Capture the cell that displays the provided text and extract its [X, Y] central coordinate. 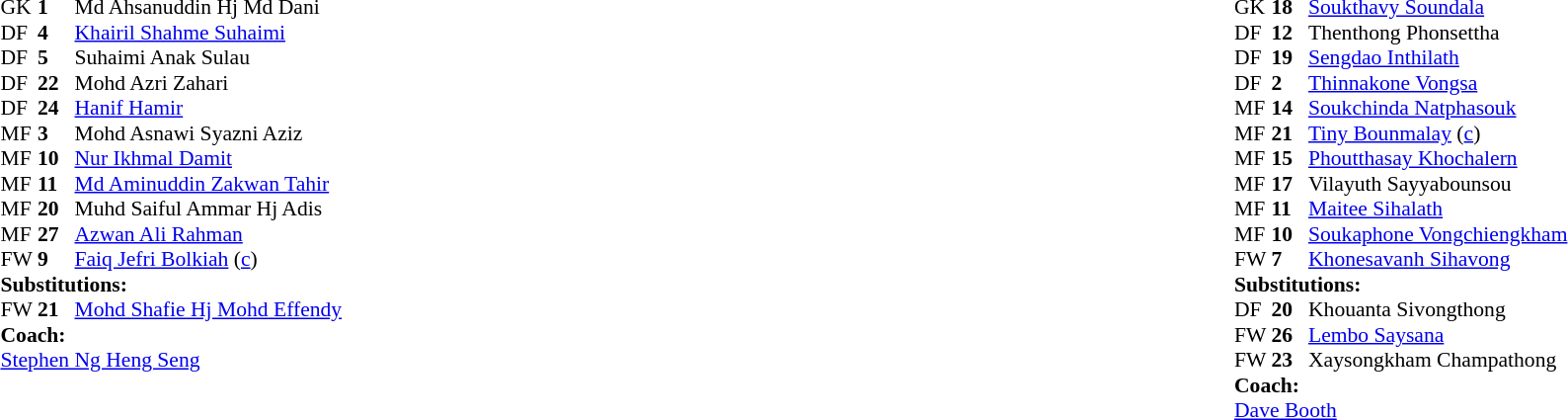
Phoutthasay Khochalern [1438, 159]
Khairil Shahme Suhaimi [209, 33]
4 [56, 33]
22 [56, 83]
Thinnakone Vongsa [1438, 83]
3 [56, 133]
5 [56, 58]
Soukchinda Natphasouk [1438, 108]
24 [56, 108]
Md Aminuddin Zakwan Tahir [209, 184]
19 [1291, 58]
9 [56, 260]
Maitee Sihalath [1438, 209]
Tiny Bounmalay (c) [1438, 133]
Hanif Hamir [209, 108]
15 [1291, 159]
Soukaphone Vongchiengkham [1438, 234]
Xaysongkham Champathong [1438, 361]
Muhd Saiful Ammar Hj Adis [209, 209]
14 [1291, 108]
Mohd Azri Zahari [209, 83]
17 [1291, 184]
23 [1291, 361]
2 [1291, 83]
Nur Ikhmal Damit [209, 159]
Sengdao Inthilath [1438, 58]
Azwan Ali Rahman [209, 234]
Thenthong Phonsettha [1438, 33]
27 [56, 234]
Lembo Saysana [1438, 335]
Khonesavanh Sihavong [1438, 260]
12 [1291, 33]
Mohd Asnawi Syazni Aziz [209, 133]
Vilayuth Sayyabounsou [1438, 184]
Mohd Shafie Hj Mohd Effendy [209, 309]
Khouanta Sivongthong [1438, 309]
Stephen Ng Heng Seng [171, 361]
26 [1291, 335]
Faiq Jefri Bolkiah (c) [209, 260]
Suhaimi Anak Sulau [209, 58]
7 [1291, 260]
